From the cell containing the given text, extract its center point as (X, Y) coordinate. 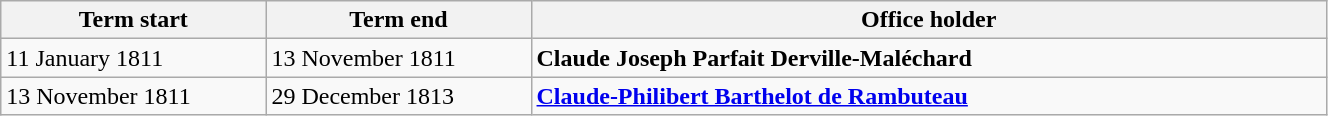
29 December 1813 (398, 96)
11 January 1811 (134, 58)
Office holder (928, 20)
Claude Joseph Parfait Derville-Maléchard (928, 58)
Term start (134, 20)
Term end (398, 20)
Claude-Philibert Barthelot de Rambuteau (928, 96)
